Search for the cell housing the specified text and yield its [X, Y] center coordinate. 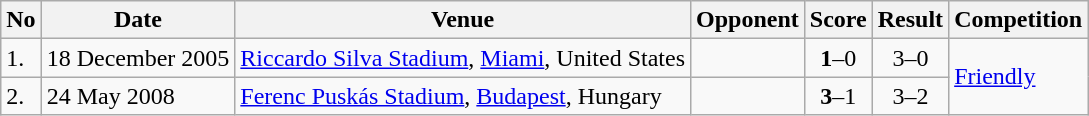
1–0 [838, 58]
Result [910, 20]
Venue [463, 20]
2. [21, 96]
Riccardo Silva Stadium, Miami, United States [463, 58]
Opponent [748, 20]
No [21, 20]
Score [838, 20]
3–2 [910, 96]
3–1 [838, 96]
Date [138, 20]
18 December 2005 [138, 58]
24 May 2008 [138, 96]
3–0 [910, 58]
Friendly [1018, 77]
Ferenc Puskás Stadium, Budapest, Hungary [463, 96]
Competition [1018, 20]
1. [21, 58]
